Capture the cell that displays the provided text and extract its (X, Y) central coordinate. 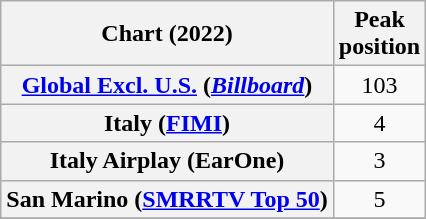
Peakposition (379, 34)
Global Excl. U.S. (Billboard) (168, 85)
5 (379, 199)
San Marino (SMRRTV Top 50) (168, 199)
3 (379, 161)
Italy (FIMI) (168, 123)
103 (379, 85)
4 (379, 123)
Chart (2022) (168, 34)
Italy Airplay (EarOne) (168, 161)
